Return the [X, Y] coordinate for the center point of the cell that contains the specified text.  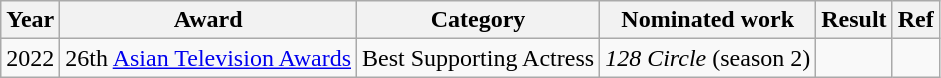
128 Circle (season 2) [708, 58]
Result [854, 20]
2022 [30, 58]
Year [30, 20]
Nominated work [708, 20]
Ref [916, 20]
Best Supporting Actress [478, 58]
26th Asian Television Awards [208, 58]
Award [208, 20]
Category [478, 20]
